Return [x, y] of the center of cell containing provided text 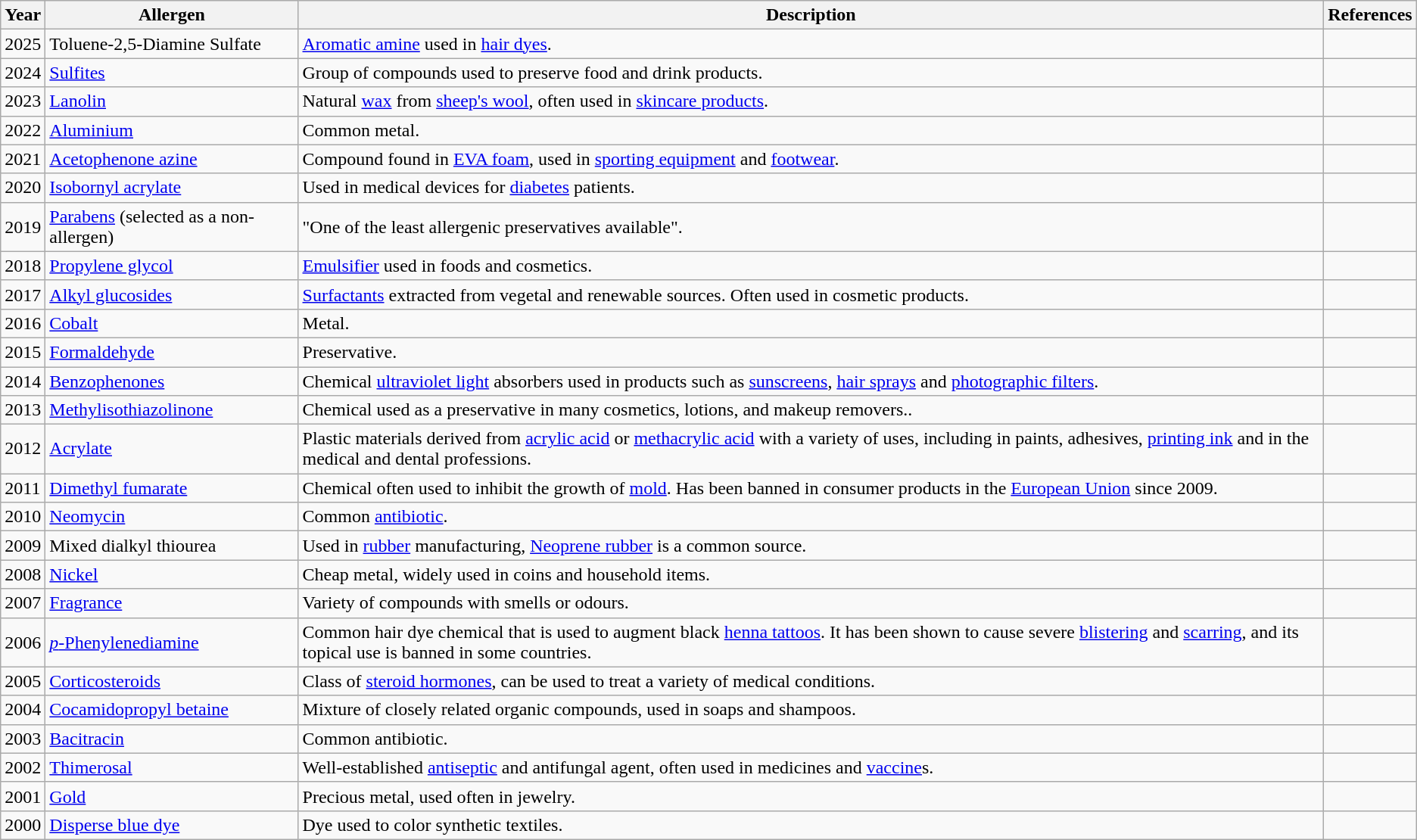
Well-established antiseptic and antifungal agent, often used in medicines and vaccines. [811, 767]
2012 [23, 450]
2023 [23, 101]
2009 [23, 546]
2022 [23, 130]
Common metal. [811, 130]
Gold [172, 796]
Neomycin [172, 517]
2013 [23, 410]
2020 [23, 188]
Nickel [172, 574]
Cheap metal, widely used in coins and household items. [811, 574]
Propylene glycol [172, 266]
Chemical used as a preservative in many cosmetics, lotions, and makeup removers.. [811, 410]
2002 [23, 767]
Thimerosal [172, 767]
Lanolin [172, 101]
Mixed dialkyl thiourea [172, 546]
2005 [23, 681]
Cobalt [172, 323]
2011 [23, 488]
Description [811, 15]
2001 [23, 796]
Disperse blue dye [172, 825]
Cocamidopropyl betaine [172, 710]
2015 [23, 352]
Acetophenone azine [172, 159]
Formaldehyde [172, 352]
2017 [23, 294]
Used in rubber manufacturing, Neoprene rubber is a common source. [811, 546]
Bacitracin [172, 739]
Used in medical devices for diabetes patients. [811, 188]
2014 [23, 381]
Chemical often used to inhibit the growth of mold. Has been banned in consumer products in the European Union since 2009. [811, 488]
2021 [23, 159]
2006 [23, 642]
Dimethyl fumarate [172, 488]
"One of the least allergenic preservatives available". [811, 227]
Dye used to color synthetic textiles. [811, 825]
Natural wax from sheep's wool, often used in skincare products. [811, 101]
p-Phenylenediamine [172, 642]
2003 [23, 739]
Corticosteroids [172, 681]
2008 [23, 574]
Benzophenones [172, 381]
Isobornyl acrylate [172, 188]
Aluminium [172, 130]
Surfactants extracted from vegetal and renewable sources. Often used in cosmetic products. [811, 294]
Acrylate [172, 450]
Sulfites [172, 73]
2004 [23, 710]
2025 [23, 44]
Variety of compounds with smells or odours. [811, 603]
Year [23, 15]
2007 [23, 603]
2024 [23, 73]
Toluene-2,5-Diamine Sulfate [172, 44]
2019 [23, 227]
Compound found in EVA foam, used in sporting equipment and footwear. [811, 159]
References [1370, 15]
Fragrance [172, 603]
Class of steroid hormones, can be used to treat a variety of medical conditions. [811, 681]
2010 [23, 517]
2000 [23, 825]
Chemical ultraviolet light absorbers used in products such as sunscreens, hair sprays and photographic filters. [811, 381]
Emulsifier used in foods and cosmetics. [811, 266]
2016 [23, 323]
2018 [23, 266]
Preservative. [811, 352]
Precious metal, used often in jewelry. [811, 796]
Methylisothiazolinone [172, 410]
Parabens (selected as a non-allergen) [172, 227]
Mixture of closely related organic compounds, used in soaps and shampoos. [811, 710]
Metal. [811, 323]
Allergen [172, 15]
Aromatic amine used in hair dyes. [811, 44]
Alkyl glucosides [172, 294]
Group of compounds used to preserve food and drink products. [811, 73]
